Return [X, Y] of the center of cell containing provided text 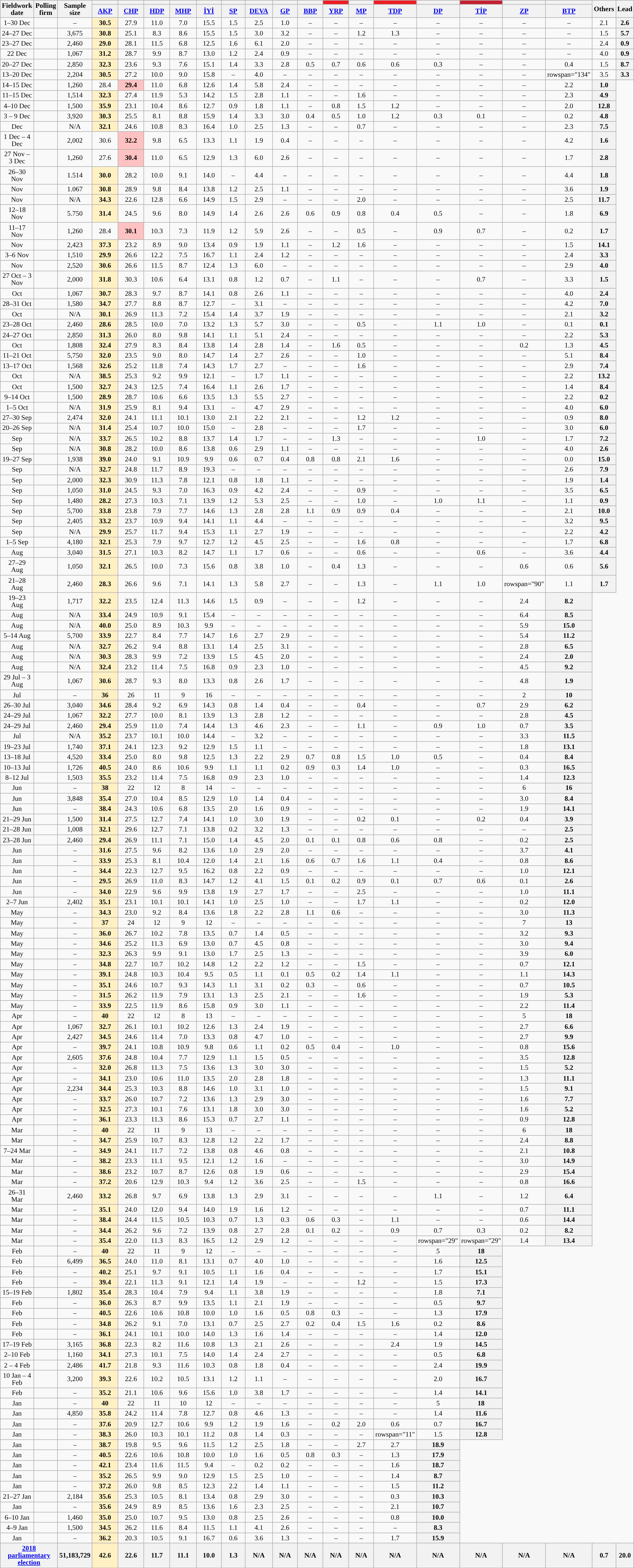
27–30 Sep [17, 418]
13–17 Oct [17, 366]
38.5 [105, 377]
2–7 Jun [17, 902]
1,514 [75, 95]
22.0 [131, 1240]
25.5 [131, 116]
38.6 [105, 1172]
26–30 Nov [17, 175]
24 [131, 923]
16.2 [209, 871]
22 Dec [17, 54]
1,802 [75, 1293]
21–29 Jun [17, 819]
14.8 [209, 964]
20–26 Sep [17, 428]
1–5 Sep [17, 542]
1–30 Dec [17, 23]
6–10 Jan [17, 1517]
2,402 [75, 902]
2 – 4 Feb [17, 1365]
TDP [395, 11]
39.1 [105, 975]
5–14 Aug [17, 636]
31.3 [105, 335]
2,605 [75, 1057]
19.3 [209, 470]
40.2 [105, 1272]
27.2 [131, 74]
10–13 Jul [17, 767]
11–17 Nov [17, 231]
35.5 [105, 777]
9–14 Oct [17, 397]
23–28 Jun [17, 840]
2–10 Feb [17, 1355]
26 [131, 695]
38.3 [105, 1434]
23.4 [131, 1466]
Lead [625, 9]
5.4 [524, 636]
36.5 [105, 1261]
Fieldwork date [17, 9]
27.4 [131, 95]
2,234 [75, 1088]
MHP [183, 11]
14.5 [481, 1345]
24.2 [131, 1414]
35.8 [105, 1414]
5.750 [75, 214]
36.8 [105, 1345]
33.8 [105, 511]
rowspan="134" [569, 74]
1 Dec – 4 Dec [17, 140]
38.7 [105, 1445]
27.6 [105, 158]
1,503 [75, 777]
21–27 Jan [17, 1497]
1,510 [75, 255]
41.7 [105, 1365]
SP [233, 11]
26–31 Mar [17, 1196]
11–21 Oct [17, 356]
2,423 [75, 245]
DP [438, 11]
26–30 Jul [17, 705]
3 – 9 Dec [17, 116]
21–28 Aug [17, 584]
Polling firm [46, 9]
31.8 [105, 280]
GP [285, 11]
3,165 [75, 1345]
1,580 [75, 304]
22.5 [131, 1006]
29.5 [105, 882]
4,520 [75, 757]
27–29 Aug [17, 566]
26.7 [131, 933]
30.4 [131, 158]
38.2 [105, 1161]
27 Nov – 3 Dec [17, 158]
21.1 [131, 1393]
39.3 [105, 1379]
2,204 [75, 74]
23.8 [131, 511]
37.3 [105, 245]
20.0 [625, 1555]
2,520 [75, 266]
30.7 [105, 293]
28.6 [105, 324]
32.5 [105, 1109]
19–23 Jul [17, 746]
4,180 [75, 542]
1,008 [75, 829]
6.2 [569, 705]
51,183,729 [75, 1555]
19.9 [481, 1365]
39.0 [105, 459]
13–18 Jul [17, 757]
27 Oct – 3 Nov [17, 280]
CHP [131, 11]
21–28 Jun [17, 829]
13.7 [209, 439]
2,474 [75, 418]
1,717 [75, 601]
1–5 Oct [17, 408]
Dec [17, 126]
32.6 [105, 366]
28–31 Oct [17, 304]
1.067 [75, 189]
21.8 [131, 1365]
16.6 [569, 1182]
24–27 Oct [17, 335]
3,200 [75, 1379]
30.9 [131, 480]
1,160 [75, 1355]
25.7 [131, 532]
2,427 [75, 1037]
6.1 [259, 43]
3,848 [75, 798]
BTP [569, 11]
20–27 Dec [17, 64]
19–27 Sep [17, 459]
Sample size [75, 9]
HDP [157, 11]
24.4 [131, 1220]
31.6 [105, 850]
15–19 Feb [17, 1293]
20.3 [131, 1538]
10 Jan – 4 Feb [17, 1379]
1,726 [75, 767]
42.1 [105, 1466]
7–24 Mar [17, 1151]
2,184 [75, 1497]
37 [105, 923]
BBP [310, 11]
35.9 [105, 105]
3–6 Nov [17, 255]
31.2 [105, 54]
5.6 [604, 566]
17.3 [481, 1282]
3,675 [75, 33]
DEVA [259, 11]
6,499 [75, 1261]
3,920 [75, 116]
1,808 [75, 345]
YRP [336, 11]
30.0 [105, 175]
0.0 [569, 459]
17–19 Feb [17, 1345]
13–20 Dec [17, 74]
5.5 [259, 397]
27.0 [131, 798]
2,002 [75, 140]
39.4 [105, 1282]
12.2 [157, 255]
1,938 [75, 459]
29 Jul – 3 Aug [17, 681]
31.0 [105, 490]
TİP [481, 11]
8–12 Jul [17, 777]
20.9 [131, 1424]
31.9 [105, 408]
36 [105, 695]
ZP [524, 11]
2,486 [75, 1365]
28.5 [131, 324]
2018 parliamentary election [29, 1555]
4–9 Jan [17, 1528]
11–15 Dec [17, 95]
MP [361, 11]
18.9 [438, 1445]
39.7 [105, 1047]
2,405 [75, 521]
42.6 [105, 1555]
23–28 Oct [17, 324]
34.9 [105, 1151]
Others [604, 9]
19–23 Aug [17, 601]
29.6 [131, 829]
25.4 [131, 428]
22.9 [131, 892]
24–27 Dec [17, 33]
29.0 [105, 43]
11.8 [157, 366]
2 [524, 695]
4.9 [604, 95]
4–10 Dec [17, 105]
1.514 [75, 175]
1,568 [75, 366]
22.1 [131, 1282]
40.0 [105, 625]
38 [105, 788]
20.6 [131, 1182]
4,850 [75, 1414]
27.1 [131, 552]
12–18 Nov [17, 214]
28.1 [131, 43]
14–15 Dec [17, 85]
rowspan="90" [524, 584]
23.6 [131, 64]
23–27 Dec [17, 43]
rowspan="11" [395, 1434]
14 [209, 788]
18.7 [438, 1466]
16.3 [209, 490]
37.1 [105, 746]
1,480 [75, 501]
34.0 [105, 892]
14.2 [209, 95]
35.0 [105, 1517]
İYİ [209, 11]
AKP [105, 11]
26.1 [131, 1026]
7 [524, 923]
1,740 [75, 746]
36.2 [105, 1538]
1,460 [75, 1517]
19.8 [131, 1445]
5,750 [75, 356]
